Capture the cell that displays the provided text and extract its (x, y) central coordinate. 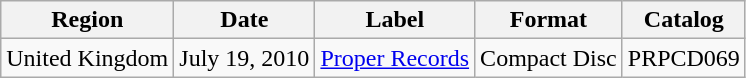
Compact Disc (549, 58)
Format (549, 20)
Proper Records (395, 58)
Label (395, 20)
Region (88, 20)
PRPCD069 (684, 58)
Date (244, 20)
United Kingdom (88, 58)
July 19, 2010 (244, 58)
Catalog (684, 20)
